Pinpoint the cell where the given text exists, returning its [x, y] midpoint coordinate. 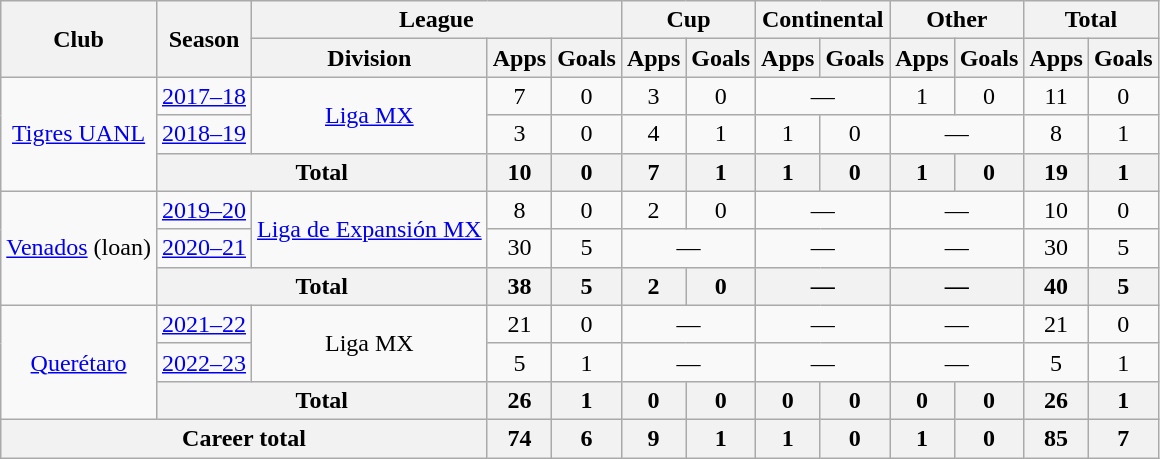
19 [1056, 172]
2022–23 [204, 362]
2017–18 [204, 96]
Tigres UANL [79, 134]
Venados (loan) [79, 248]
2020–21 [204, 248]
Cup [688, 20]
4 [653, 134]
9 [653, 438]
Club [79, 39]
Continental [823, 20]
Career total [244, 438]
6 [587, 438]
League [437, 20]
2018–19 [204, 134]
74 [519, 438]
40 [1056, 286]
2019–20 [204, 210]
Querétaro [79, 362]
85 [1056, 438]
11 [1056, 96]
38 [519, 286]
Season [204, 39]
Division [370, 58]
Other [957, 20]
2021–22 [204, 324]
Liga de Expansión MX [370, 229]
